Provide the (X, Y) coordinate of the cell's center where the given text is located.  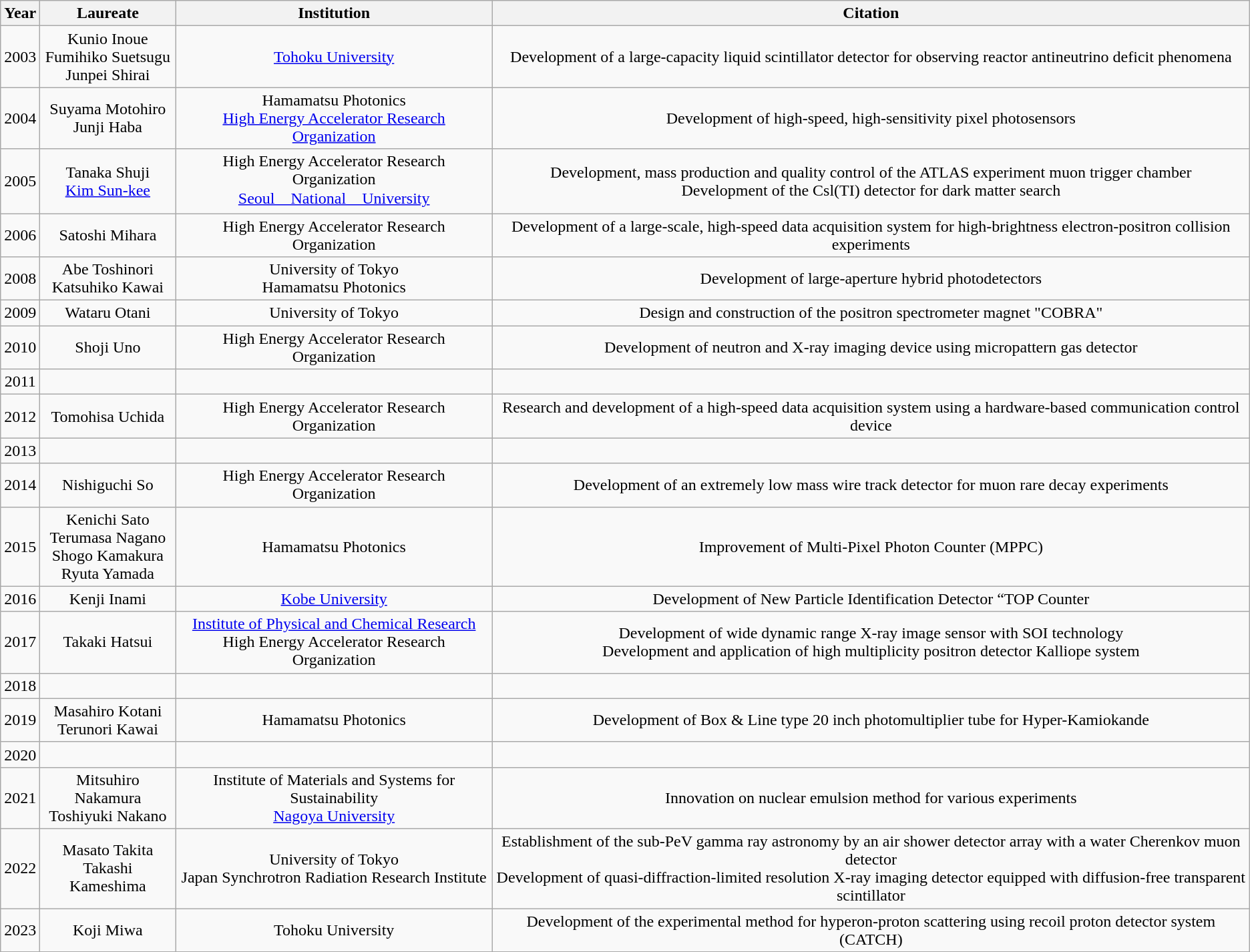
Tomohisa Uchida (108, 417)
Kenichi SatoTerumasa NaganoShogo KamakuraRyuta Yamada (108, 546)
2008 (20, 279)
Wataru Otani (108, 313)
University of TokyoJapan Synchrotron Radiation Research Institute (334, 868)
Kenji Inami (108, 599)
Development of the experimental method for hyperon-proton scattering using recoil proton detector system (CATCH) (871, 929)
2021 (20, 798)
Kunio InoueFumihiko SuetsuguJunpei Shirai (108, 57)
2020 (20, 754)
Kobe University (334, 599)
2003 (20, 57)
Takaki Hatsui (108, 642)
Hamamatsu PhotonicsHigh Energy Accelerator Research Organization (334, 118)
2022 (20, 868)
Abe ToshinoriKatsuhiko Kawai (108, 279)
Research and development of a high-speed data acquisition system using a hardware-based communication control device (871, 417)
2019 (20, 720)
2016 (20, 599)
Nishiguchi So (108, 485)
Suyama MotohiroJunji Haba (108, 118)
2017 (20, 642)
Tanaka ShujiKim Sun-kee (108, 182)
Mitsuhiro NakamuraToshiyuki Nakano (108, 798)
2014 (20, 485)
2018 (20, 686)
Laureate (108, 13)
2009 (20, 313)
2012 (20, 417)
Institute of Physical and Chemical ResearchHigh Energy Accelerator Research Organization (334, 642)
2015 (20, 546)
High Energy Accelerator Research OrganizationSeoul National University (334, 182)
Institute of Materials and Systems for SustainabilityNagoya University (334, 798)
Citation (871, 13)
Koji Miwa (108, 929)
Shoji Uno (108, 347)
2004 (20, 118)
Development of high-speed, high-sensitivity pixel photosensors (871, 118)
Improvement of Multi-Pixel Photon Counter (MPPC) (871, 546)
Development of New Particle Identification Detector “TOP Counter (871, 599)
2013 (20, 451)
2023 (20, 929)
Development of large-aperture hybrid photodetectors (871, 279)
Masahiro KotaniTerunori Kawai (108, 720)
Institution (334, 13)
Development of a large-capacity liquid scintillator detector for observing reactor antineutrino deficit phenomena (871, 57)
Innovation on nuclear emulsion method for various experiments (871, 798)
Design and construction of the positron spectrometer magnet "COBRA" (871, 313)
2006 (20, 235)
2011 (20, 382)
2010 (20, 347)
Development of Box & Line type 20 inch photomultiplier tube for Hyper-Kamiokande (871, 720)
University of Tokyo (334, 313)
Masato TakitaTakashi Kameshima (108, 868)
Development of neutron and X-ray imaging device using micropattern gas detector (871, 347)
Year (20, 13)
Development of an extremely low mass wire track detector for muon rare decay experiments (871, 485)
University of TokyoHamamatsu Photonics (334, 279)
2005 (20, 182)
Development of a large-scale, high-speed data acquisition system for high-brightness electron-positron collision experiments (871, 235)
Satoshi Mihara (108, 235)
